Identify which cell holds the provided text, then report its [x, y] central coordinate. 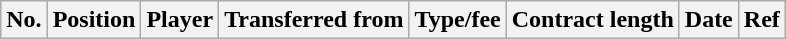
Player [180, 20]
Type/fee [458, 20]
Ref [762, 20]
Position [94, 20]
Contract length [592, 20]
Date [708, 20]
Transferred from [314, 20]
No. [24, 20]
